Return the (X, Y) coordinate for the center point of the cell that contains the specified text.  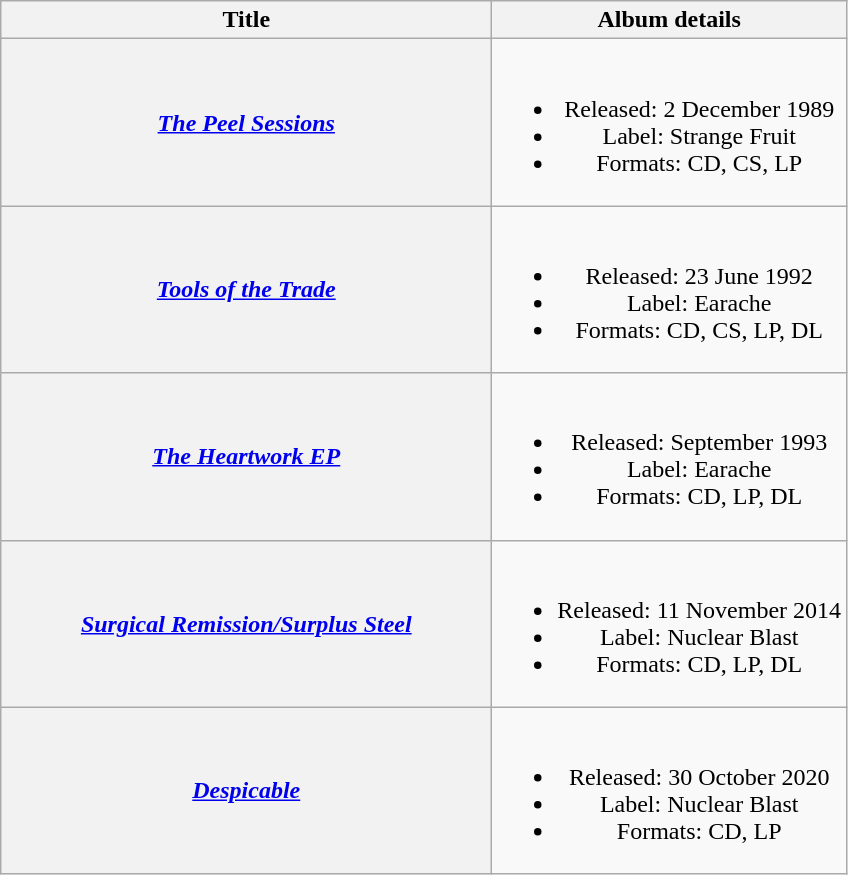
Released: 2 December 1989Label: Strange FruitFormats: CD, CS, LP (670, 122)
The Heartwork EP (246, 456)
Released: September 1993Label: EaracheFormats: CD, LP, DL (670, 456)
Album details (670, 20)
Released: 23 June 1992Label: EaracheFormats: CD, CS, LP, DL (670, 290)
Released: 30 October 2020Label: Nuclear BlastFormats: CD, LP (670, 790)
Surgical Remission/Surplus Steel (246, 624)
Tools of the Trade (246, 290)
Released: 11 November 2014Label: Nuclear BlastFormats: CD, LP, DL (670, 624)
Title (246, 20)
The Peel Sessions (246, 122)
Despicable (246, 790)
